Extract the (x, y) coordinate from the center of the cell holding the provided text.  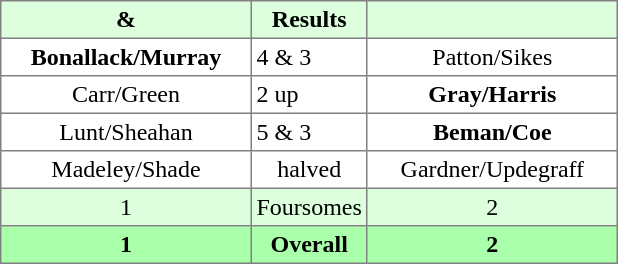
2 up (309, 95)
Bonallack/Murray (126, 57)
Gray/Harris (492, 95)
Patton/Sikes (492, 57)
4 & 3 (309, 57)
& (126, 20)
Overall (309, 245)
Foursomes (309, 207)
Results (309, 20)
Madeley/Shade (126, 170)
Beman/Coe (492, 132)
Gardner/Updegraff (492, 170)
5 & 3 (309, 132)
halved (309, 170)
Carr/Green (126, 95)
Lunt/Sheahan (126, 132)
